Locate the cell with the specified text and output its (X, Y) center coordinate. 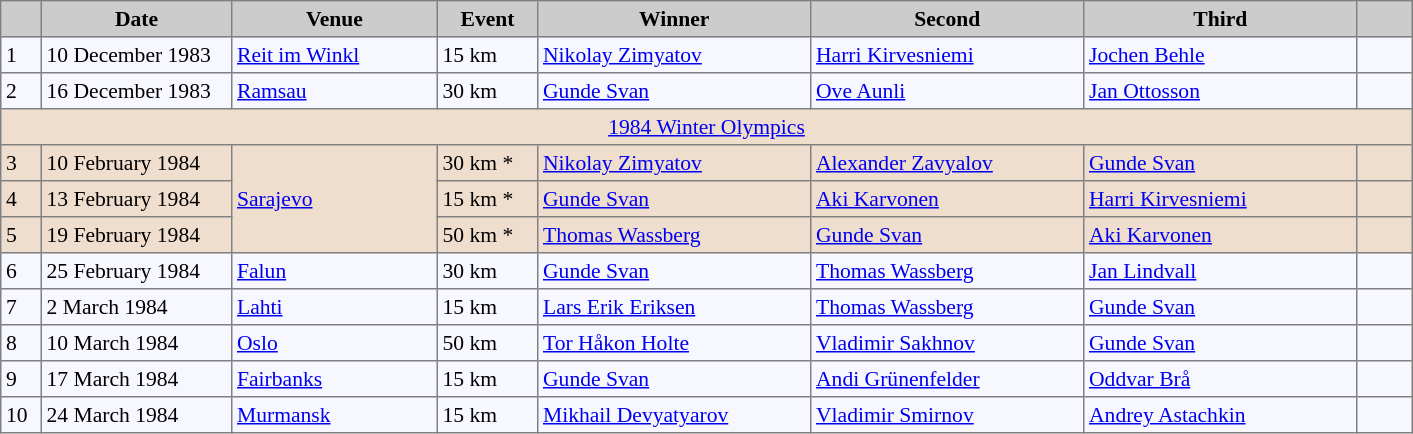
Lahti (335, 307)
Fairbanks (335, 379)
50 km * (487, 235)
Oslo (335, 343)
16 December 1983 (136, 91)
Jan Lindvall (1220, 271)
Sarajevo (335, 199)
1 (21, 55)
2 (21, 91)
Alexander Zavyalov (948, 163)
4 (21, 199)
Venue (335, 19)
10 February 1984 (136, 163)
Mikhail Devyatyarov (674, 415)
1984 Winter Olympics (707, 127)
Reit im Winkl (335, 55)
2 March 1984 (136, 307)
Ramsau (335, 91)
Second (948, 19)
Ove Aunli (948, 91)
Oddvar Brå (1220, 379)
Date (136, 19)
13 February 1984 (136, 199)
17 March 1984 (136, 379)
5 (21, 235)
9 (21, 379)
10 March 1984 (136, 343)
Lars Erik Eriksen (674, 307)
Vladimir Smirnov (948, 415)
24 March 1984 (136, 415)
Andrey Astachkin (1220, 415)
Jan Ottosson (1220, 91)
3 (21, 163)
6 (21, 271)
19 February 1984 (136, 235)
Murmansk (335, 415)
Third (1220, 19)
10 (21, 415)
50 km (487, 343)
Tor Håkon Holte (674, 343)
Falun (335, 271)
Jochen Behle (1220, 55)
25 February 1984 (136, 271)
10 December 1983 (136, 55)
30 km * (487, 163)
15 km * (487, 199)
7 (21, 307)
8 (21, 343)
Andi Grünenfelder (948, 379)
Event (487, 19)
Vladimir Sakhnov (948, 343)
Winner (674, 19)
